For the text-containing cell, return its midpoint in [x, y] coordinate format. 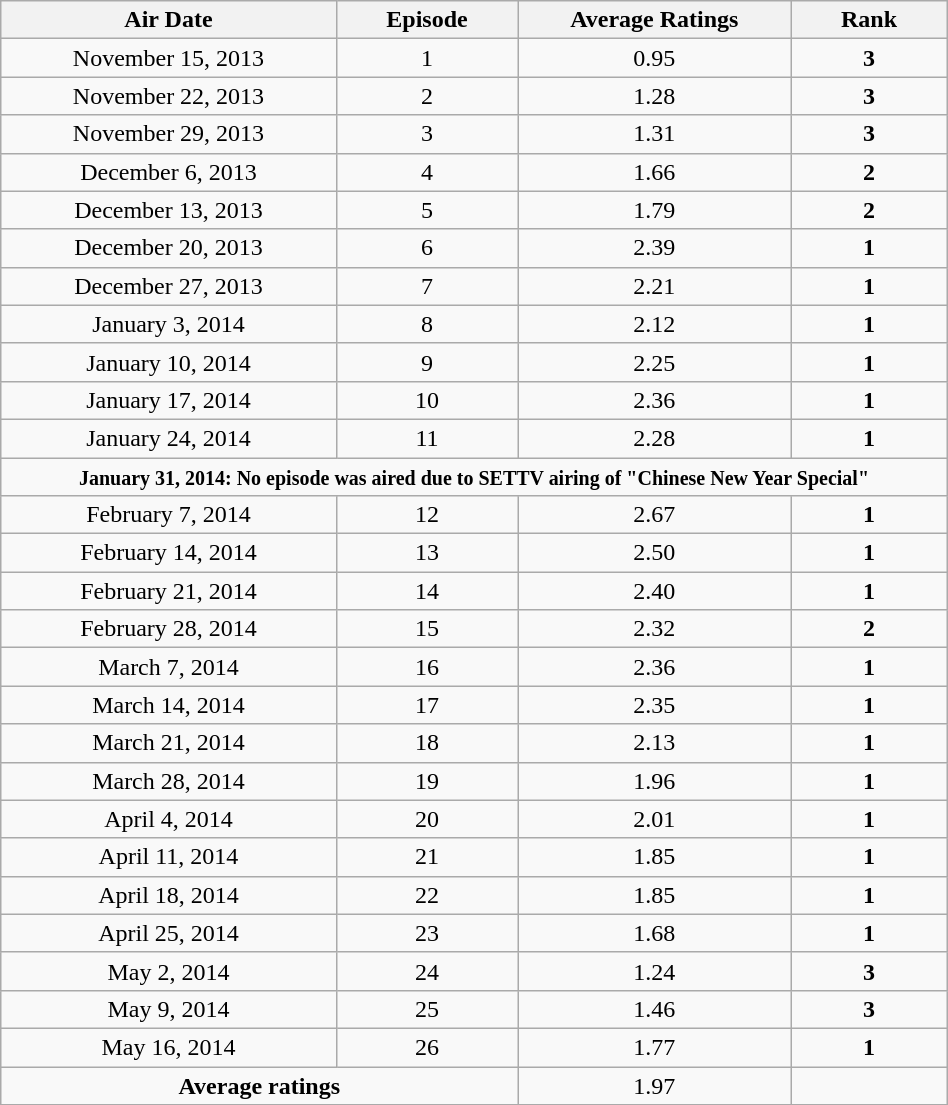
19 [427, 781]
April 11, 2014 [168, 857]
2.32 [654, 629]
2.13 [654, 743]
2.01 [654, 819]
February 7, 2014 [168, 515]
November 29, 2013 [168, 134]
Rank [869, 20]
11 [427, 438]
7 [427, 286]
12 [427, 515]
November 15, 2013 [168, 58]
20 [427, 819]
2.40 [654, 591]
December 13, 2013 [168, 210]
10 [427, 400]
1.66 [654, 172]
17 [427, 705]
Average ratings [260, 1085]
2.67 [654, 515]
8 [427, 324]
Episode [427, 20]
5 [427, 210]
February 28, 2014 [168, 629]
Average Ratings [654, 20]
24 [427, 971]
January 31, 2014: No episode was aired due to SETTV airing of "Chinese New Year Special" [474, 477]
2.21 [654, 286]
1.28 [654, 96]
March 28, 2014 [168, 781]
15 [427, 629]
14 [427, 591]
2.25 [654, 362]
April 4, 2014 [168, 819]
2.28 [654, 438]
January 10, 2014 [168, 362]
December 27, 2013 [168, 286]
9 [427, 362]
23 [427, 933]
1.46 [654, 1009]
February 14, 2014 [168, 553]
1.31 [654, 134]
1.79 [654, 210]
0.95 [654, 58]
April 18, 2014 [168, 895]
6 [427, 248]
22 [427, 895]
January 3, 2014 [168, 324]
21 [427, 857]
December 6, 2013 [168, 172]
4 [427, 172]
1.97 [654, 1085]
1.68 [654, 933]
May 2, 2014 [168, 971]
February 21, 2014 [168, 591]
26 [427, 1047]
13 [427, 553]
March 7, 2014 [168, 667]
2.50 [654, 553]
16 [427, 667]
2.35 [654, 705]
18 [427, 743]
March 14, 2014 [168, 705]
December 20, 2013 [168, 248]
May 16, 2014 [168, 1047]
1.77 [654, 1047]
April 25, 2014 [168, 933]
May 9, 2014 [168, 1009]
1.96 [654, 781]
25 [427, 1009]
2.39 [654, 248]
1.24 [654, 971]
November 22, 2013 [168, 96]
Air Date [168, 20]
2.12 [654, 324]
January 17, 2014 [168, 400]
January 24, 2014 [168, 438]
March 21, 2014 [168, 743]
